Find where the given text appears and provide that cell's center as [X, Y] coordinate. 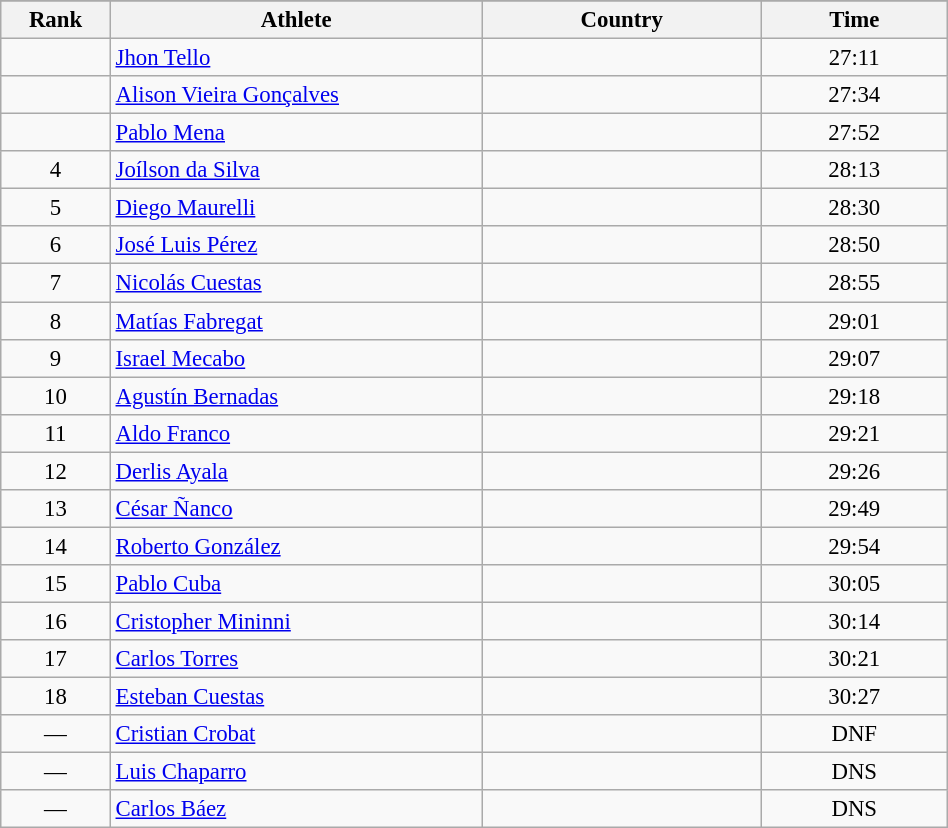
29:01 [854, 321]
Rank [56, 20]
Athlete [296, 20]
Agustín Bernadas [296, 396]
Pablo Mena [296, 133]
27:52 [854, 133]
28:30 [854, 208]
29:49 [854, 509]
César Ñanco [296, 509]
Jhon Tello [296, 58]
Israel Mecabo [296, 358]
28:13 [854, 170]
Carlos Báez [296, 809]
16 [56, 621]
Pablo Cuba [296, 584]
Matías Fabregat [296, 321]
Derlis Ayala [296, 471]
17 [56, 659]
7 [56, 283]
5 [56, 208]
Esteban Cuestas [296, 697]
18 [56, 697]
8 [56, 321]
9 [56, 358]
15 [56, 584]
José Luis Pérez [296, 245]
29:26 [854, 471]
29:21 [854, 433]
30:14 [854, 621]
Time [854, 20]
Joílson da Silva [296, 170]
Alison Vieira Gonçalves [296, 95]
30:21 [854, 659]
29:07 [854, 358]
Roberto González [296, 546]
Country [622, 20]
30:05 [854, 584]
6 [56, 245]
14 [56, 546]
4 [56, 170]
Carlos Torres [296, 659]
Nicolás Cuestas [296, 283]
10 [56, 396]
Aldo Franco [296, 433]
11 [56, 433]
28:55 [854, 283]
Cristopher Mininni [296, 621]
27:34 [854, 95]
Luis Chaparro [296, 772]
29:54 [854, 546]
30:27 [854, 697]
13 [56, 509]
29:18 [854, 396]
Diego Maurelli [296, 208]
28:50 [854, 245]
27:11 [854, 58]
Cristian Crobat [296, 734]
12 [56, 471]
DNF [854, 734]
